Return the [x, y] coordinate for the center point of the cell that contains the specified text.  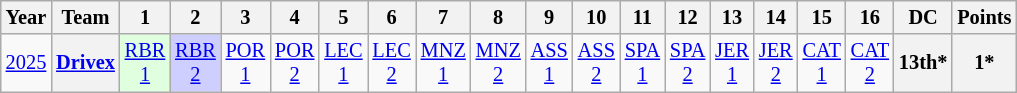
ASS2 [596, 63]
12 [688, 17]
2025 [26, 63]
14 [776, 17]
LEC2 [392, 63]
13 [732, 17]
RBR2 [195, 63]
7 [444, 17]
JER2 [776, 63]
MNZ2 [498, 63]
Drivex [86, 63]
4 [294, 17]
16 [870, 17]
8 [498, 17]
Team [86, 17]
9 [550, 17]
CAT2 [870, 63]
LEC1 [343, 63]
1 [145, 17]
3 [246, 17]
POR2 [294, 63]
POR1 [246, 63]
SPA1 [642, 63]
2 [195, 17]
DC [923, 17]
CAT1 [822, 63]
15 [822, 17]
Year [26, 17]
10 [596, 17]
RBR1 [145, 63]
ASS1 [550, 63]
1* [984, 63]
SPA2 [688, 63]
11 [642, 17]
13th* [923, 63]
MNZ1 [444, 63]
6 [392, 17]
JER1 [732, 63]
Points [984, 17]
5 [343, 17]
